Determine the [X, Y] coordinate at the center of the cell enclosing the given text.  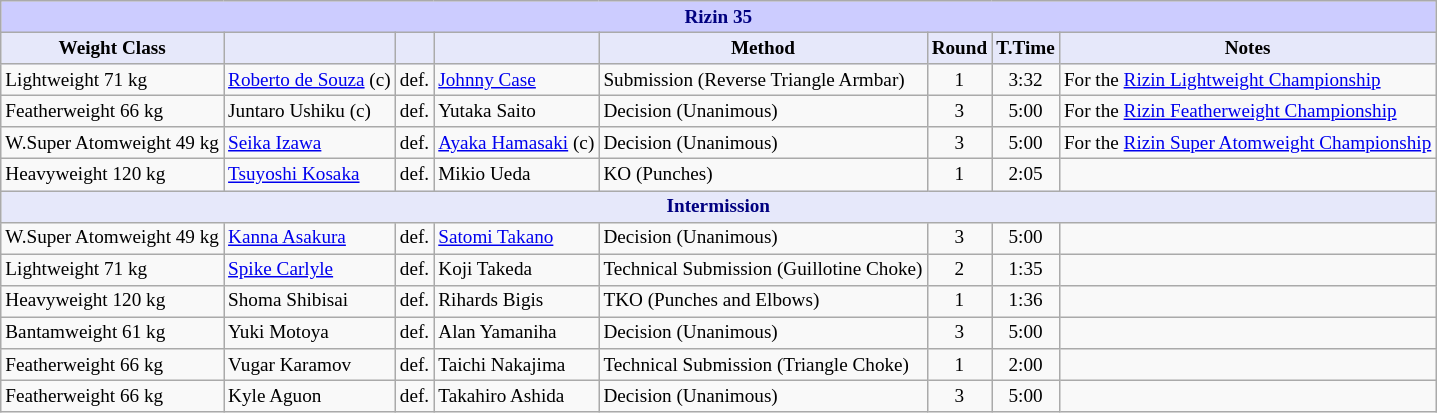
TKO (Punches and Elbows) [763, 301]
For the Rizin Featherweight Championship [1248, 111]
Kyle Aguon [310, 396]
Ayaka Hamasaki (c) [516, 143]
Mikio Ueda [516, 175]
Round [960, 48]
Yuki Motoya [310, 333]
Tsuyoshi Kosaka [310, 175]
Notes [1248, 48]
3:32 [1026, 80]
Submission (Reverse Triangle Armbar) [763, 80]
2:05 [1026, 175]
Bantamweight 61 kg [112, 333]
Roberto de Souza (c) [310, 80]
Seika Izawa [310, 143]
1:36 [1026, 301]
Takahiro Ashida [516, 396]
Technical Submission (Guillotine Choke) [763, 270]
Intermission [718, 206]
T.Time [1026, 48]
2 [960, 270]
Method [763, 48]
Alan Yamaniha [516, 333]
Rihards Bigis [516, 301]
2:00 [1026, 365]
Koji Takeda [516, 270]
Juntaro Ushiku (c) [310, 111]
Shoma Shibisai [310, 301]
Rizin 35 [718, 17]
Vugar Karamov [310, 365]
Johnny Case [516, 80]
Kanna Asakura [310, 238]
Technical Submission (Triangle Choke) [763, 365]
Weight Class [112, 48]
Satomi Takano [516, 238]
Yutaka Saito [516, 111]
For the Rizin Super Atomweight Championship [1248, 143]
1:35 [1026, 270]
KO (Punches) [763, 175]
Spike Carlyle [310, 270]
For the Rizin Lightweight Championship [1248, 80]
Taichi Nakajima [516, 365]
